Provide the (x, y) coordinate of the cell's center where the given text is located.  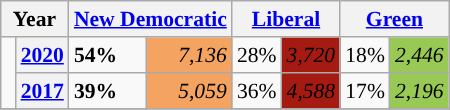
Green (394, 19)
Liberal (286, 19)
2020 (42, 55)
4,588 (312, 91)
7,136 (188, 55)
New Democratic (150, 19)
36% (257, 91)
28% (257, 55)
2,446 (420, 55)
5,059 (188, 91)
Year (34, 19)
17% (365, 91)
18% (365, 55)
39% (108, 91)
2,196 (420, 91)
3,720 (312, 55)
54% (108, 55)
2017 (42, 91)
